Locate the cell with the specified text and output its (X, Y) center coordinate. 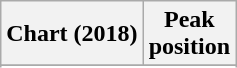
Chart (2018) (72, 34)
Peakposition (189, 34)
